Detect which cell encompasses the target text, then output its [X, Y] center coordinate. 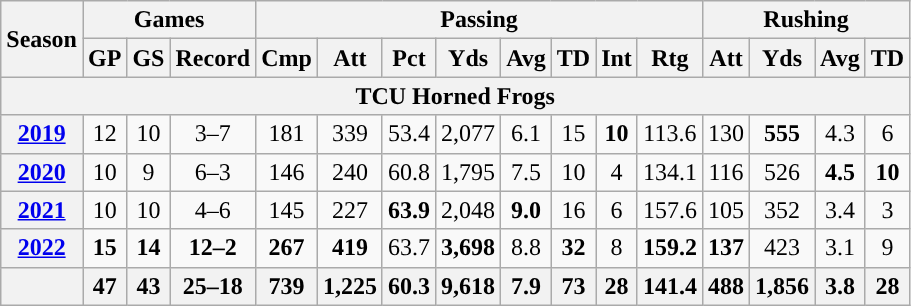
60.8 [408, 172]
2,048 [468, 210]
9.0 [526, 210]
130 [726, 134]
8 [617, 248]
Int [617, 58]
339 [350, 134]
146 [287, 172]
3,698 [468, 248]
4.5 [840, 172]
47 [104, 286]
3.1 [840, 248]
116 [726, 172]
137 [726, 248]
63.9 [408, 210]
2022 [42, 248]
Rtg [670, 58]
Season [42, 39]
73 [573, 286]
TCU Horned Frogs [456, 96]
GP [104, 58]
8.8 [526, 248]
555 [782, 134]
Games [168, 20]
63.7 [408, 248]
3–7 [213, 134]
1,225 [350, 286]
488 [726, 286]
4.3 [840, 134]
267 [287, 248]
2020 [42, 172]
157.6 [670, 210]
240 [350, 172]
9,618 [468, 286]
Cmp [287, 58]
159.2 [670, 248]
3.4 [840, 210]
352 [782, 210]
43 [148, 286]
2019 [42, 134]
60.3 [408, 286]
53.4 [408, 134]
113.6 [670, 134]
1,795 [468, 172]
739 [287, 286]
2021 [42, 210]
1,856 [782, 286]
GS [148, 58]
423 [782, 248]
6–3 [213, 172]
145 [287, 210]
7.9 [526, 286]
16 [573, 210]
4–6 [213, 210]
25–18 [213, 286]
14 [148, 248]
Record [213, 58]
2,077 [468, 134]
3 [887, 210]
227 [350, 210]
6.1 [526, 134]
7.5 [526, 172]
134.1 [670, 172]
4 [617, 172]
Rushing [806, 20]
12 [104, 134]
Pct [408, 58]
12–2 [213, 248]
32 [573, 248]
3.8 [840, 286]
105 [726, 210]
526 [782, 172]
141.4 [670, 286]
Passing [480, 20]
181 [287, 134]
419 [350, 248]
